Detect which cell encompasses the target text, then output its (x, y) center coordinate. 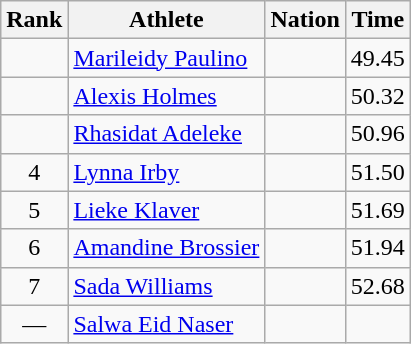
Sada Williams (166, 286)
51.69 (378, 210)
5 (34, 210)
Rhasidat Adeleke (166, 134)
49.45 (378, 58)
Rank (34, 20)
52.68 (378, 286)
— (34, 324)
51.50 (378, 172)
Lieke Klaver (166, 210)
50.32 (378, 96)
Alexis Holmes (166, 96)
Athlete (166, 20)
Nation (305, 20)
51.94 (378, 248)
6 (34, 248)
Time (378, 20)
7 (34, 286)
Lynna Irby (166, 172)
Marileidy Paulino (166, 58)
Amandine Brossier (166, 248)
50.96 (378, 134)
Salwa Eid Naser (166, 324)
4 (34, 172)
